Detect which cell encompasses the target text, then output its [x, y] center coordinate. 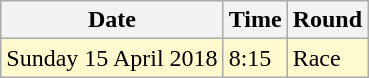
Sunday 15 April 2018 [112, 58]
Race [327, 58]
Date [112, 20]
Time [255, 20]
Round [327, 20]
8:15 [255, 58]
